For the text-containing cell, return its midpoint in (x, y) coordinate format. 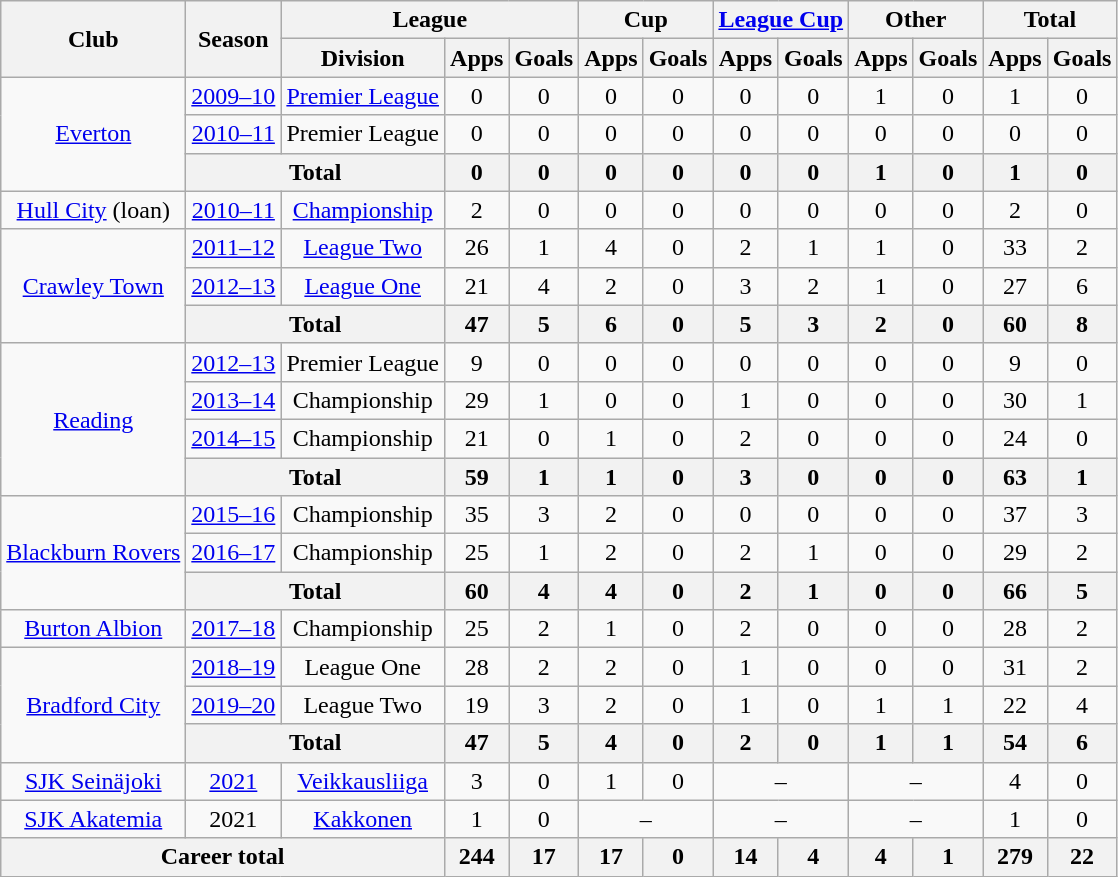
Kakkonen (363, 819)
League (430, 20)
Season (234, 39)
27 (1015, 286)
Veikkausliiga (363, 781)
League Cup (781, 20)
30 (1015, 400)
2009–10 (234, 96)
35 (477, 515)
26 (477, 248)
2016–17 (234, 553)
2018–19 (234, 667)
SJK Seinäjoki (94, 781)
Division (363, 58)
Career total (223, 857)
Reading (94, 419)
31 (1015, 667)
24 (1015, 438)
Burton Albion (94, 629)
Club (94, 39)
8 (1082, 324)
Bradford City (94, 705)
63 (1015, 477)
Hull City (loan) (94, 210)
19 (477, 705)
2011–12 (234, 248)
Everton (94, 134)
37 (1015, 515)
Cup (646, 20)
Crawley Town (94, 286)
2019–20 (234, 705)
Other (916, 20)
33 (1015, 248)
279 (1015, 857)
14 (746, 857)
2013–14 (234, 400)
2015–16 (234, 515)
2017–18 (234, 629)
54 (1015, 743)
244 (477, 857)
2014–15 (234, 438)
SJK Akatemia (94, 819)
59 (477, 477)
Blackburn Rovers (94, 553)
66 (1015, 591)
